Return the (X, Y) coordinate for the center point of the cell that contains the specified text.  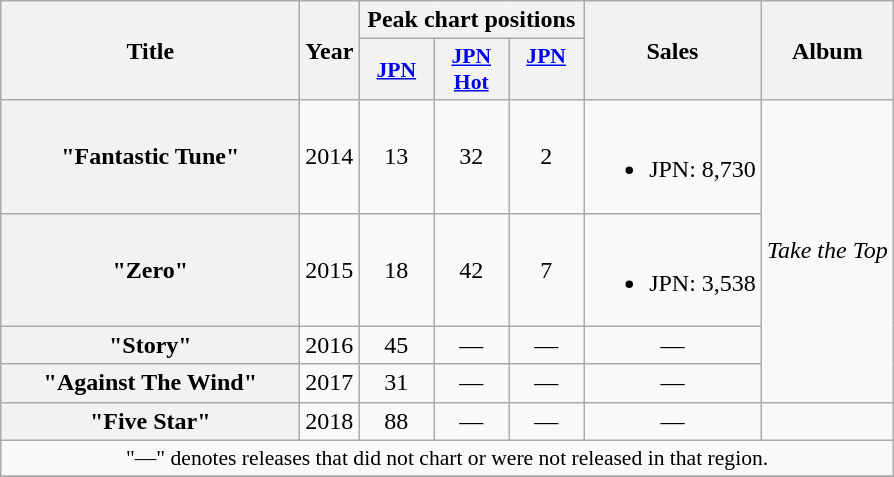
"Against The Wind" (150, 383)
88 (396, 421)
Take the Top (827, 251)
2015 (330, 270)
2014 (330, 156)
32 (472, 156)
"—" denotes releases that did not chart or were not released in that region. (448, 458)
2017 (330, 383)
45 (396, 345)
Album (827, 50)
13 (396, 156)
JPNHot (472, 70)
7 (546, 270)
JPN: 8,730 (673, 156)
"Zero" (150, 270)
2 (546, 156)
42 (472, 270)
2016 (330, 345)
Peak chart positions (472, 20)
18 (396, 270)
Sales (673, 50)
31 (396, 383)
"Story" (150, 345)
2018 (330, 421)
Year (330, 50)
JPN: 3,538 (673, 270)
"Five Star" (150, 421)
Title (150, 50)
"Fantastic Tune" (150, 156)
